Output the (X, Y) coordinate of the center of the cell containing the given text.  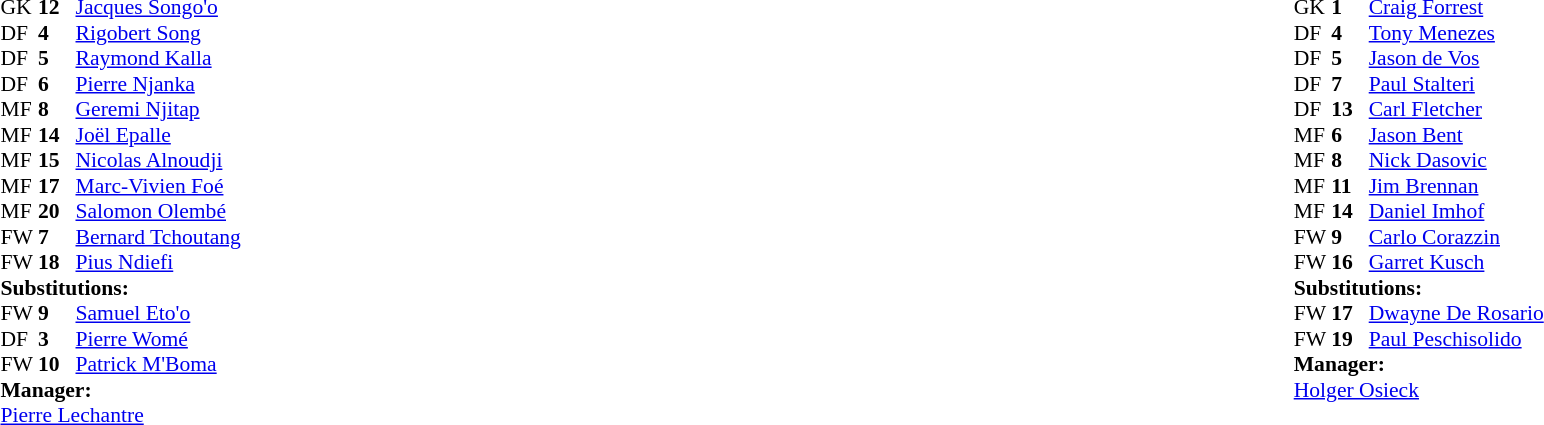
Pierre Womé (158, 339)
Raymond Kalla (158, 59)
Carlo Corazzin (1456, 237)
15 (57, 161)
Dwayne De Rosario (1456, 313)
Nick Dasovic (1456, 161)
Holger Osieck (1419, 390)
Bernard Tchoutang (158, 237)
Carl Fletcher (1456, 109)
16 (1350, 263)
18 (57, 263)
20 (57, 211)
19 (1350, 339)
Jim Brennan (1456, 186)
Salomon Olembé (158, 211)
3 (57, 339)
Joël Epalle (158, 135)
Jason Bent (1456, 135)
Marc-Vivien Foé (158, 186)
10 (57, 365)
Rigobert Song (158, 33)
Paul Peschisolido (1456, 339)
11 (1350, 186)
Nicolas Alnoudji (158, 161)
Paul Stalteri (1456, 84)
Jason de Vos (1456, 59)
Tony Menezes (1456, 33)
Patrick M'Boma (158, 365)
13 (1350, 109)
Pierre Njanka (158, 84)
Daniel Imhof (1456, 211)
Pius Ndiefi (158, 263)
Garret Kusch (1456, 263)
Geremi Njitap (158, 109)
Samuel Eto'o (158, 313)
